For the text-containing cell, return its midpoint in (x, y) coordinate format. 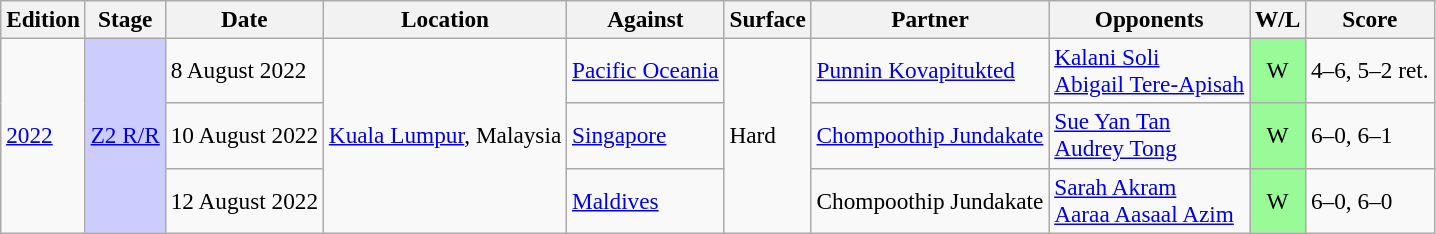
Z2 R/R (125, 135)
W/L (1278, 19)
6–0, 6–1 (1370, 136)
Sue Yan Tan Audrey Tong (1150, 136)
Kalani Soli Abigail Tere-Apisah (1150, 70)
Score (1370, 19)
Stage (125, 19)
Partner (930, 19)
10 August 2022 (244, 136)
Surface (768, 19)
Punnin Kovapitukted (930, 70)
6–0, 6–0 (1370, 200)
Opponents (1150, 19)
Date (244, 19)
8 August 2022 (244, 70)
Singapore (646, 136)
Against (646, 19)
Hard (768, 135)
Maldives (646, 200)
Kuala Lumpur, Malaysia (444, 135)
Pacific Oceania (646, 70)
4–6, 5–2 ret. (1370, 70)
2022 (44, 135)
Sarah Akram Aaraa Aasaal Azim (1150, 200)
12 August 2022 (244, 200)
Location (444, 19)
Edition (44, 19)
